Detect which cell encompasses the target text, then output its [x, y] center coordinate. 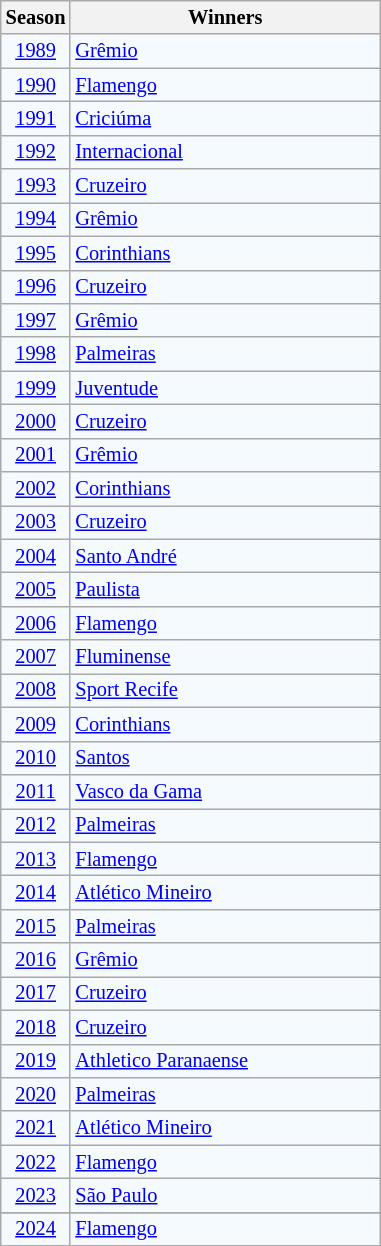
Juventude [225, 388]
Season [36, 17]
2015 [36, 926]
2023 [36, 1195]
1997 [36, 320]
2005 [36, 589]
Winners [225, 17]
1992 [36, 152]
Athletico Paranaense [225, 1061]
2004 [36, 556]
1993 [36, 186]
1996 [36, 287]
2024 [36, 1229]
2009 [36, 724]
2016 [36, 960]
2008 [36, 690]
2022 [36, 1162]
2007 [36, 657]
1989 [36, 51]
1994 [36, 219]
São Paulo [225, 1195]
Internacional [225, 152]
2021 [36, 1128]
2018 [36, 1027]
1990 [36, 85]
Sport Recife [225, 690]
Vasco da Gama [225, 791]
2013 [36, 859]
2000 [36, 421]
2020 [36, 1094]
2012 [36, 825]
Santos [225, 758]
2002 [36, 489]
2014 [36, 892]
Fluminense [225, 657]
2010 [36, 758]
Criciúma [225, 118]
2003 [36, 522]
1999 [36, 388]
1991 [36, 118]
2006 [36, 623]
2019 [36, 1061]
1995 [36, 253]
2017 [36, 993]
2001 [36, 455]
Santo André [225, 556]
1998 [36, 354]
Paulista [225, 589]
2011 [36, 791]
